Output the [x, y] coordinate of the center of the cell containing the given text.  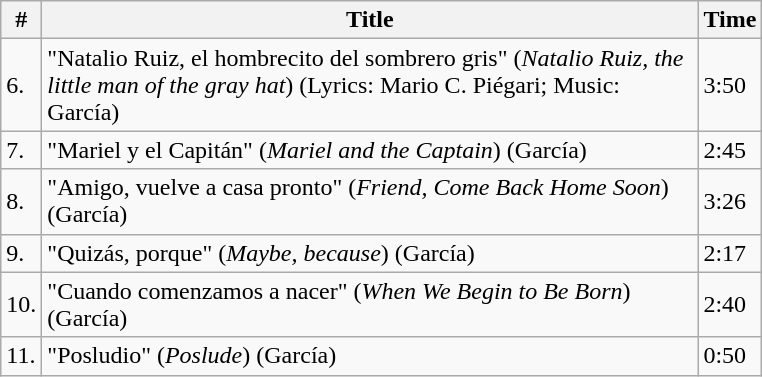
7. [22, 150]
0:50 [730, 356]
3:26 [730, 202]
10. [22, 304]
Time [730, 20]
2:45 [730, 150]
8. [22, 202]
Title [370, 20]
"Cuando comenzamos a nacer" (When We Begin to Be Born) (García) [370, 304]
11. [22, 356]
6. [22, 85]
# [22, 20]
3:50 [730, 85]
"Mariel y el Capitán" (Mariel and the Captain) (García) [370, 150]
9. [22, 253]
"Natalio Ruiz, el hombrecito del sombrero gris" (Natalio Ruiz, the little man of the gray hat) (Lyrics: Mario C. Piégari; Music: García) [370, 85]
"Quizás, porque" (Maybe, because) (García) [370, 253]
2:17 [730, 253]
"Posludio" (Poslude) (García) [370, 356]
2:40 [730, 304]
"Amigo, vuelve a casa pronto" (Friend, Come Back Home Soon) (García) [370, 202]
